For the text-containing cell, return its midpoint in (X, Y) coordinate format. 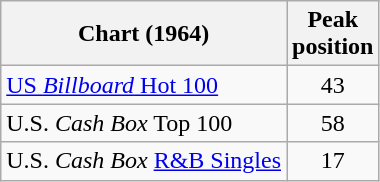
58 (333, 123)
Chart (1964) (144, 34)
U.S. Cash Box R&B Singles (144, 161)
17 (333, 161)
43 (333, 85)
US Billboard Hot 100 (144, 85)
U.S. Cash Box Top 100 (144, 123)
Peakposition (333, 34)
